Find where the given text appears and provide that cell's center as [X, Y] coordinate. 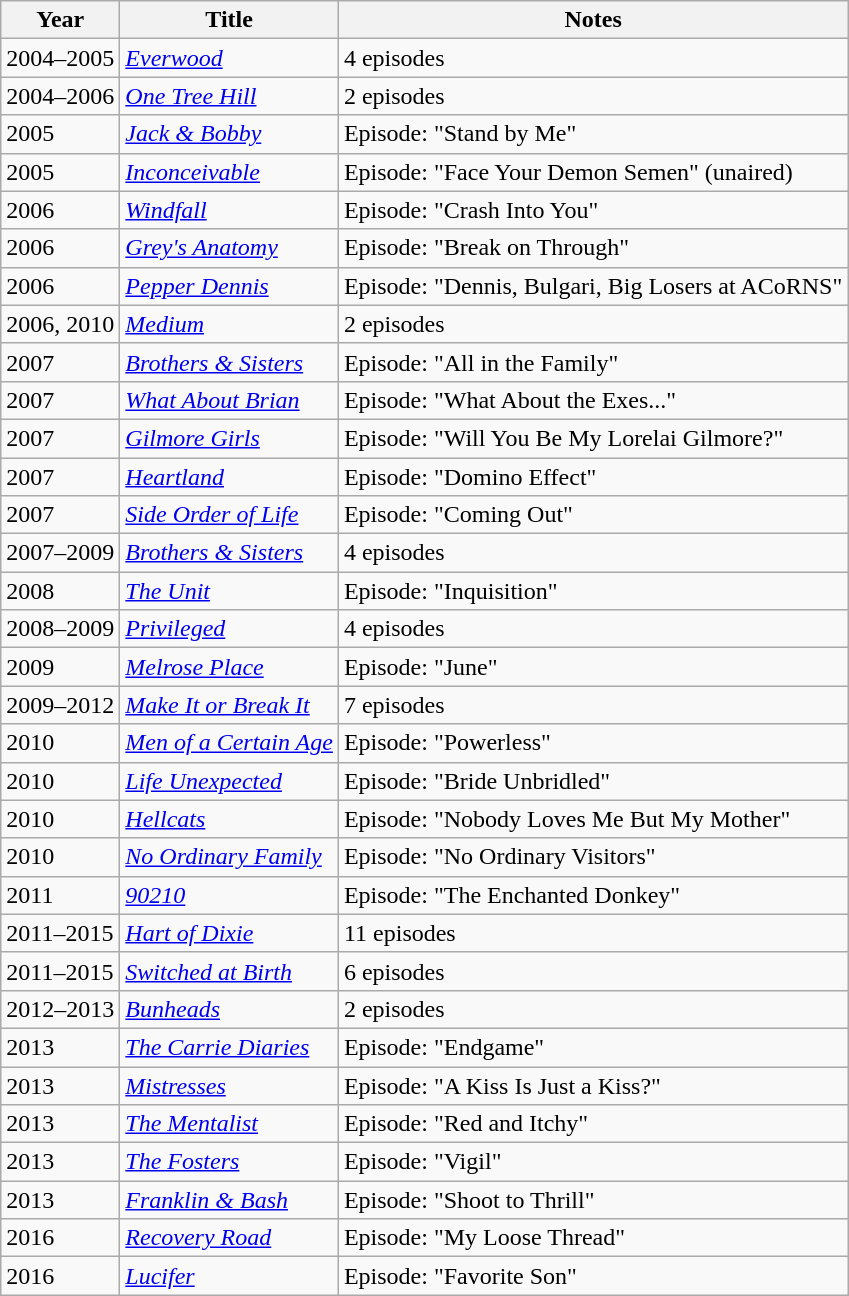
Hellcats [230, 819]
2008–2009 [60, 629]
Hart of Dixie [230, 933]
Privileged [230, 629]
Episode: "The Enchanted Donkey" [592, 895]
Episode: "All in the Family" [592, 362]
Episode: "Shoot to Thrill" [592, 1200]
2008 [60, 591]
Title [230, 20]
Jack & Bobby [230, 134]
2007–2009 [60, 553]
The Fosters [230, 1162]
Notes [592, 20]
Episode: "Dennis, Bulgari, Big Losers at ACoRNS" [592, 286]
The Carrie Diaries [230, 1047]
6 episodes [592, 971]
Bunheads [230, 1009]
Episode: "Face Your Demon Semen" (unaired) [592, 172]
Episode: "Inquisition" [592, 591]
2011 [60, 895]
2004–2005 [60, 58]
One Tree Hill [230, 96]
Pepper Dennis [230, 286]
Episode: "Break on Through" [592, 248]
The Mentalist [230, 1124]
Mistresses [230, 1085]
2006, 2010 [60, 324]
Heartland [230, 477]
Episode: "A Kiss Is Just a Kiss?" [592, 1085]
11 episodes [592, 933]
Episode: "No Ordinary Visitors" [592, 857]
2009–2012 [60, 705]
Recovery Road [230, 1238]
Episode: "What About the Exes..." [592, 400]
Inconceivable [230, 172]
Lucifer [230, 1276]
Episode: "Endgame" [592, 1047]
Episode: "Crash Into You" [592, 210]
Episode: "Nobody Loves Me But My Mother" [592, 819]
Men of a Certain Age [230, 743]
Episode: "Stand by Me" [592, 134]
Grey's Anatomy [230, 248]
90210 [230, 895]
Melrose Place [230, 667]
Medium [230, 324]
2012–2013 [60, 1009]
Year [60, 20]
Make It or Break It [230, 705]
Episode: "Will You Be My Lorelai Gilmore?" [592, 438]
What About Brian [230, 400]
Everwood [230, 58]
Episode: "Favorite Son" [592, 1276]
Episode: "My Loose Thread" [592, 1238]
Gilmore Girls [230, 438]
The Unit [230, 591]
Windfall [230, 210]
Episode: "Bride Unbridled" [592, 781]
Life Unexpected [230, 781]
2009 [60, 667]
Side Order of Life [230, 515]
Switched at Birth [230, 971]
Episode: "Powerless" [592, 743]
Episode: "Red and Itchy" [592, 1124]
Episode: "Vigil" [592, 1162]
Episode: "Domino Effect" [592, 477]
2004–2006 [60, 96]
Episode: "June" [592, 667]
No Ordinary Family [230, 857]
7 episodes [592, 705]
Franklin & Bash [230, 1200]
Episode: "Coming Out" [592, 515]
